Extract the (x, y) coordinate from the center of the cell holding the provided text.  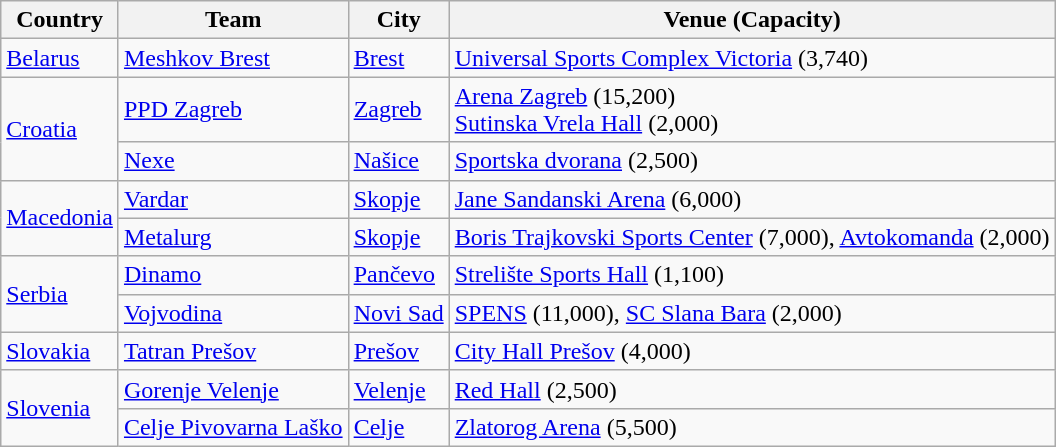
Našice (398, 161)
Belarus (60, 58)
PPD Zagreb (233, 110)
Slovakia (60, 351)
Sportska dvorana (2,500) (752, 161)
Vojvodina (233, 313)
Arena Zagreb (15,200)Sutinska Vrela Hall (2,000) (752, 110)
SPENS (11,000), SC Slana Bara (2,000) (752, 313)
Zagreb (398, 110)
Novi Sad (398, 313)
Macedonia (60, 218)
Strelište Sports Hall (1,100) (752, 275)
Prešov (398, 351)
Pančevo (398, 275)
Boris Trajkovski Sports Center (7,000), Avtokomanda (2,000) (752, 237)
Team (233, 20)
Nexe (233, 161)
Slovenia (60, 408)
Jane Sandanski Arena (6,000) (752, 199)
Zlatorog Arena (5,500) (752, 427)
City (398, 20)
Tatran Prešov (233, 351)
Dinamo (233, 275)
Gorenje Velenje (233, 389)
Croatia (60, 128)
Serbia (60, 294)
Brest (398, 58)
City Hall Prešov (4,000) (752, 351)
Metalurg (233, 237)
Vardar (233, 199)
Universal Sports Complex Victoria (3,740) (752, 58)
Celje Pivovarna Laško (233, 427)
Red Hall (2,500) (752, 389)
Venue (Capacity) (752, 20)
Meshkov Brest (233, 58)
Country (60, 20)
Velenje (398, 389)
Celje (398, 427)
